Determine the [x, y] coordinate at the center of the cell enclosing the given text.  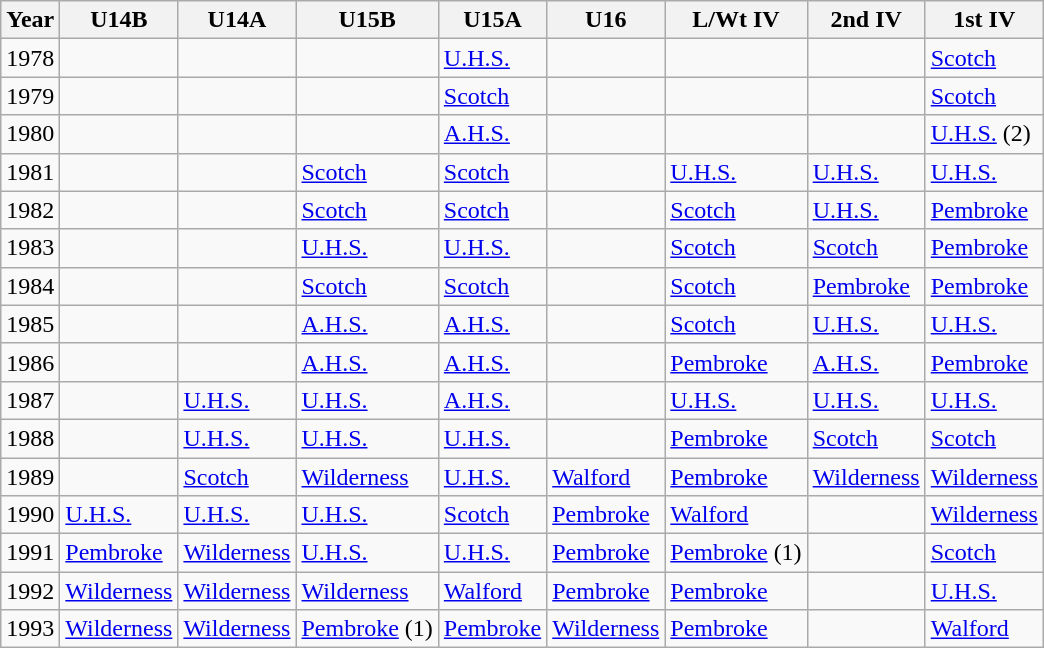
1989 [30, 477]
1983 [30, 248]
2nd IV [866, 20]
Year [30, 20]
1984 [30, 286]
U15A [492, 20]
1979 [30, 96]
L/Wt IV [736, 20]
1982 [30, 210]
U14A [237, 20]
1992 [30, 591]
1985 [30, 324]
1986 [30, 362]
1991 [30, 553]
U16 [606, 20]
1st IV [984, 20]
1987 [30, 400]
1980 [30, 134]
1990 [30, 515]
U14B [119, 20]
1981 [30, 172]
U15B [367, 20]
1988 [30, 438]
U.H.S. (2) [984, 134]
1978 [30, 58]
1993 [30, 629]
